Detect which cell encompasses the target text, then output its [x, y] center coordinate. 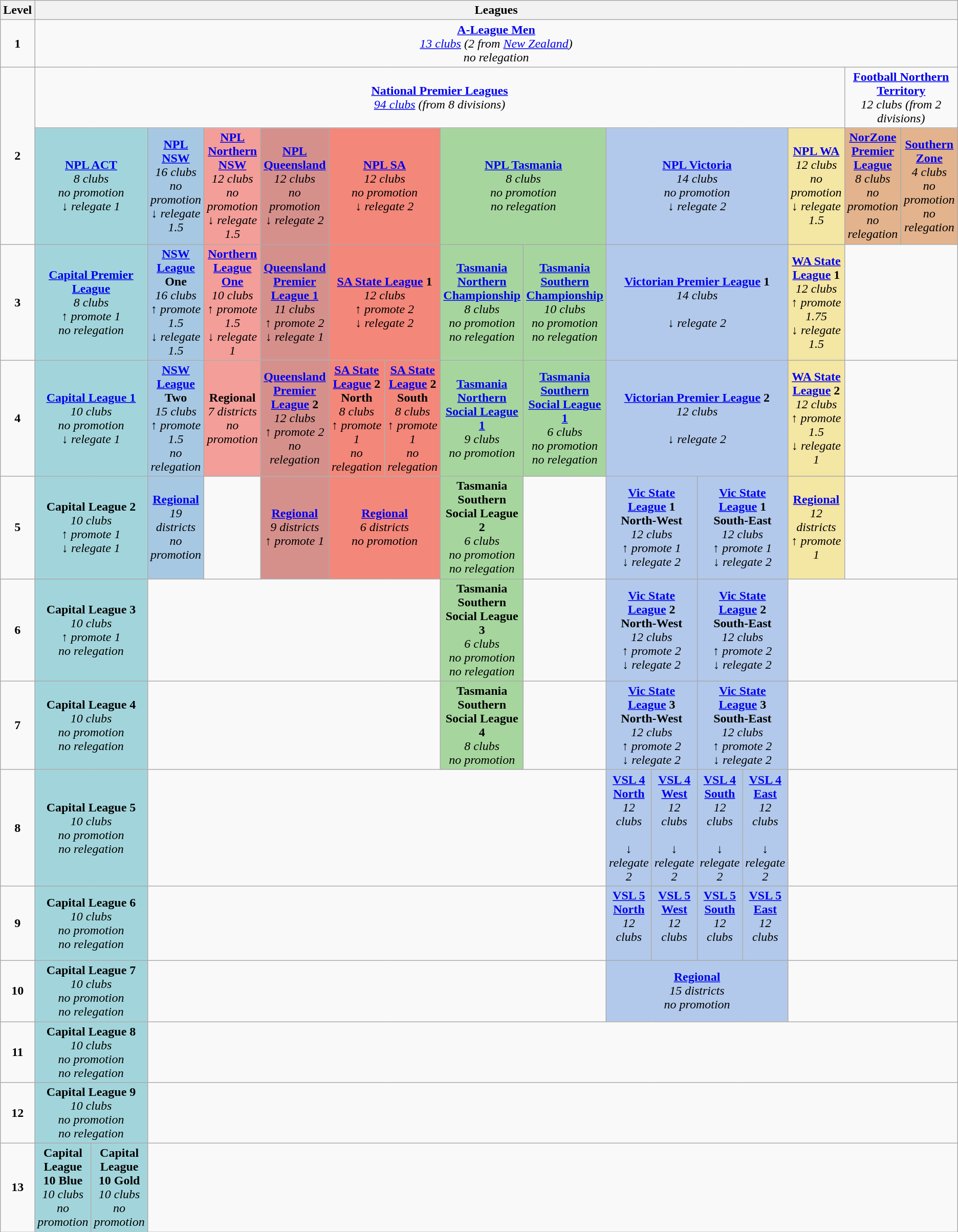
Leagues [496, 10]
Capital League 710 clubsno promotionno relegation [91, 991]
Tasmania Northern Social League 19 clubsno promotion [482, 419]
Capital League 610 clubsno promotionno relegation [91, 923]
Capital League 10 Blue10 clubsno promotion [63, 1188]
NPL Victoria14 clubsno promotion↓ relegate 2 [697, 186]
Vic State League 1North-West12 clubs↑ promote 1↓ relegate 2 [651, 527]
Capital Premier League8 clubs↑ promote 1no relegation [91, 302]
VSL 4 South 12 clubs↓ relegate 2 [720, 828]
VSL 5 South 12 clubs [720, 923]
Vic State League 2North-West12 clubs↑ promote 2↓ relegate 2 [651, 630]
Tasmania Southern Social League 26 clubsno promotionno relegation [482, 527]
WA State League 112 clubs↑ promote 1.75↓ relegate 1.5 [817, 302]
4 [17, 419]
NSW League One16 clubs↑ promote 1.5↓ relegate 1.5 [176, 302]
13 [17, 1188]
Tasmania Southern Social League 48 clubsno promotion [482, 725]
11 [17, 1052]
Regional9 districts↑ promote 1 [295, 527]
QueenslandPremier League 111 clubs↑ promote 2↓ relegate 1 [295, 302]
Regional7 districtsno promotion [232, 419]
1 [17, 43]
6 [17, 630]
SA State League 2 South8 clubs↑ promote 1no relegation [412, 419]
WA State League 212 clubs↑ promote 1.5↓ relegate 1 [817, 419]
QueenslandPremier League 212 clubs↑ promote 2no relegation [295, 419]
A-League Men13 clubs (2 from New Zealand)no relegation [496, 43]
Capital League 510 clubsno promotionno relegation [91, 828]
Vic State League 1South-East12 clubs↑ promote 1↓ relegate 2 [743, 527]
Southern Zone 4 clubsno promotionno relegation [929, 186]
VSL 5 West 12 clubs [674, 923]
9 [17, 923]
Vic State League 2South-East12 clubs↑ promote 2↓ relegate 2 [743, 630]
Capital League 10 Gold10 clubsno promotion [119, 1188]
NPL Queensland12 clubsno promotion↓ relegate 2 [295, 186]
SA State League 2 North8 clubs↑ promote 1no relegation [356, 419]
Capital League 810 clubsno promotionno relegation [91, 1052]
Capital League 310 clubs↑ promote 1no relegation [91, 630]
VSL 4 North 12 clubs↓ relegate 2 [628, 828]
NPL Northern NSW12 clubsno promotion↓ relegate 1.5 [232, 186]
NPL SA12 clubsno promotion↓ relegate 2 [385, 186]
Capital League 410 clubsno promotionno relegation [91, 725]
VSL 5 North 12 clubs [628, 923]
5 [17, 527]
NPL WA12 clubsno promotion↓ relegate 1.5 [817, 186]
Regional19 districtsno promotion [176, 527]
Vic State League 3South-East12 clubs↑ promote 2↓ relegate 2 [743, 725]
SA State League 112 clubs↑ promote 2↓ relegate 2 [385, 302]
Victorian Premier League 114 clubs↓ relegate 2 [697, 302]
Tasmania Southern Social League 36 clubsno promotionno relegation [482, 630]
NPL ACT8 clubsno promotion↓ relegate 1 [91, 186]
12 [17, 1113]
NorZone Premier League8 clubsno promotionno relegation [873, 186]
Victorian Premier League 212 clubs↓ relegate 2 [697, 419]
8 [17, 828]
Tasmania Southern Social League 16 clubsno promotionno relegation [565, 419]
NPL Tasmania8 clubsno promotionno relegation [524, 186]
Capital League 110 clubsno promotion↓ relegate 1 [91, 419]
Regional12 districts↑ promote 1 [817, 527]
Northern League One10 clubs↑ promote 1.5↓ relegate 1 [232, 302]
NPL NSW16 clubsno promotion↓ relegate 1.5 [176, 186]
VSL 4 West 12 clubs↓ relegate 2 [674, 828]
3 [17, 302]
Football Northern Territory12 clubs (from 2 divisions) [901, 97]
Tasmania Northern Championship8 clubsno promotionno relegation [482, 302]
Tasmania Southern Championship10 clubsno promotionno relegation [565, 302]
Level [17, 10]
NSW League Two15 clubs↑ promote 1.5no relegation [176, 419]
2 [17, 156]
Capital League 210 clubs↑ promote 1↓ relegate 1 [91, 527]
Regional15 districtsno promotion [697, 991]
7 [17, 725]
Regional6 districtsno promotion [385, 527]
VSL 4 East 12 clubs↓ relegate 2 [766, 828]
Capital League 910 clubsno promotionno relegation [91, 1113]
10 [17, 991]
Vic State League 3North-West12 clubs↑ promote 2↓ relegate 2 [651, 725]
National Premier Leagues94 clubs (from 8 divisions) [440, 97]
VSL 5 East 12 clubs [766, 923]
